Return the (X, Y) coordinate for the center point of the cell that contains the specified text.  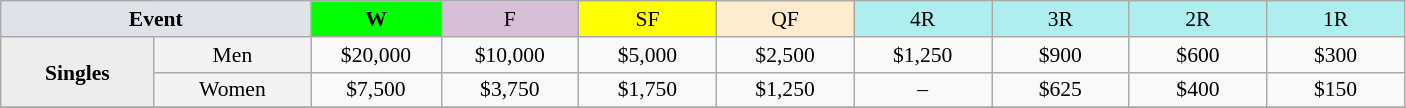
SF (648, 19)
$300 (1336, 55)
$3,750 (510, 90)
$7,500 (376, 90)
$600 (1198, 55)
$2,500 (785, 55)
3R (1061, 19)
$900 (1061, 55)
$5,000 (648, 55)
$1,750 (648, 90)
Men (232, 55)
$150 (1336, 90)
$400 (1198, 90)
Women (232, 90)
$20,000 (376, 55)
Event (156, 19)
F (510, 19)
1R (1336, 19)
4R (923, 19)
W (376, 19)
$10,000 (510, 55)
Singles (78, 72)
2R (1198, 19)
– (923, 90)
$625 (1061, 90)
QF (785, 19)
